Output the [x, y] coordinate of the center of the cell containing the given text.  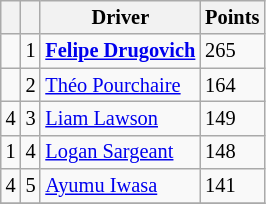
3 [31, 118]
Liam Lawson [120, 118]
5 [31, 186]
Ayumu Iwasa [120, 186]
Logan Sargeant [120, 152]
149 [232, 118]
141 [232, 186]
Théo Pourchaire [120, 85]
164 [232, 85]
148 [232, 152]
Driver [120, 17]
Points [232, 17]
2 [31, 85]
265 [232, 51]
Felipe Drugovich [120, 51]
